Determine the [x, y] coordinate at the center of the cell enclosing the given text.  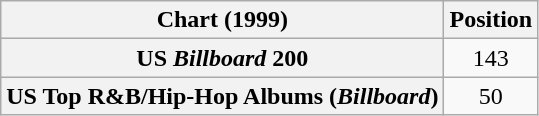
US Top R&B/Hip-Hop Albums (Billboard) [222, 96]
143 [491, 58]
Chart (1999) [222, 20]
50 [491, 96]
Position [491, 20]
US Billboard 200 [222, 58]
